Determine the (X, Y) coordinate at the center of the cell enclosing the given text.  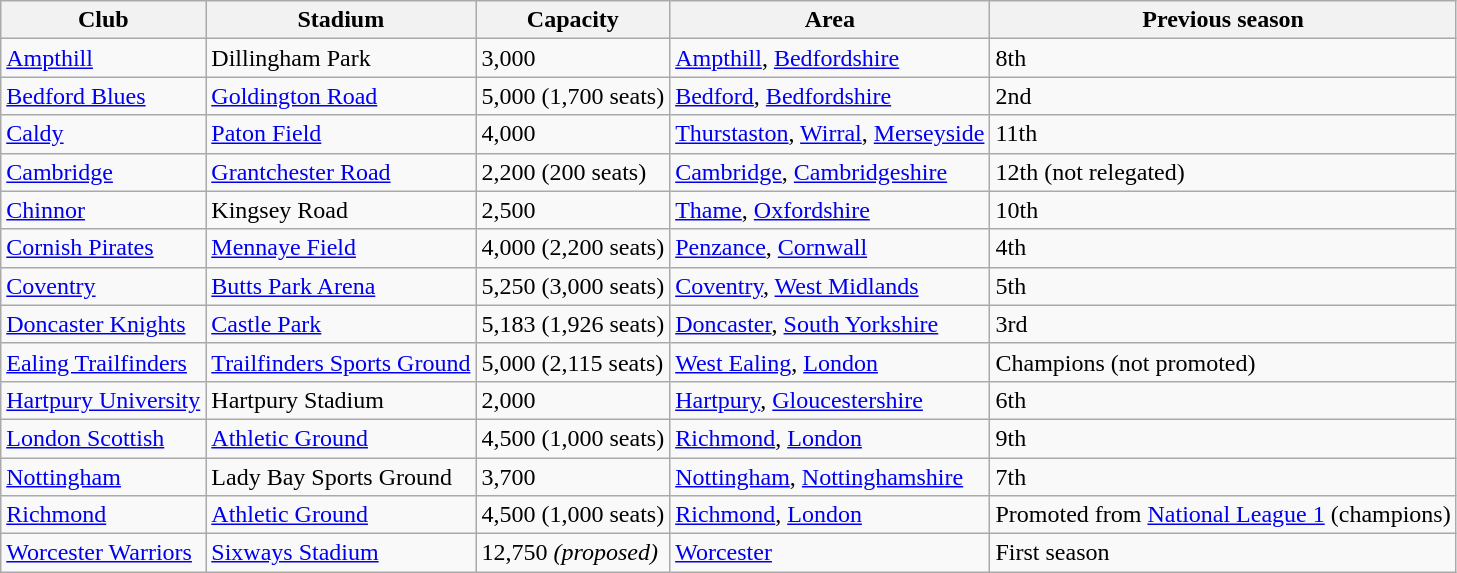
Penzance, Cornwall (830, 248)
3,700 (573, 477)
Paton Field (341, 134)
2,200 (200 seats) (573, 172)
Dillingham Park (341, 58)
Doncaster, South Yorkshire (830, 324)
6th (1223, 400)
3,000 (573, 58)
Previous season (1223, 20)
Ealing Trailfinders (104, 362)
Trailfinders Sports Ground (341, 362)
Coventry (104, 286)
Hartpury Stadium (341, 400)
West Ealing, London (830, 362)
Caldy (104, 134)
5,183 (1,926 seats) (573, 324)
4,000 (573, 134)
First season (1223, 553)
Lady Bay Sports Ground (341, 477)
Thame, Oxfordshire (830, 210)
10th (1223, 210)
2nd (1223, 96)
Nottingham (104, 477)
Worcester Warriors (104, 553)
Sixways Stadium (341, 553)
Castle Park (341, 324)
Butts Park Arena (341, 286)
Richmond (104, 515)
Kingsey Road (341, 210)
3rd (1223, 324)
Cornish Pirates (104, 248)
Ampthill, Bedfordshire (830, 58)
Hartpury University (104, 400)
Capacity (573, 20)
5,000 (1,700 seats) (573, 96)
8th (1223, 58)
12,750 (proposed) (573, 553)
2,000 (573, 400)
Mennaye Field (341, 248)
11th (1223, 134)
London Scottish (104, 438)
Thurstaston, Wirral, Merseyside (830, 134)
5,250 (3,000 seats) (573, 286)
Chinnor (104, 210)
12th (not relegated) (1223, 172)
5th (1223, 286)
Promoted from National League 1 (champions) (1223, 515)
Champions (not promoted) (1223, 362)
5,000 (2,115 seats) (573, 362)
4,000 (2,200 seats) (573, 248)
Bedford, Bedfordshire (830, 96)
Goldington Road (341, 96)
Ampthill (104, 58)
Area (830, 20)
Bedford Blues (104, 96)
Nottingham, Nottinghamshire (830, 477)
Grantchester Road (341, 172)
9th (1223, 438)
Coventry, West Midlands (830, 286)
Stadium (341, 20)
7th (1223, 477)
Worcester (830, 553)
Cambridge (104, 172)
Cambridge, Cambridgeshire (830, 172)
2,500 (573, 210)
Doncaster Knights (104, 324)
Hartpury, Gloucestershire (830, 400)
4th (1223, 248)
Club (104, 20)
